Extract the (X, Y) coordinate from the center of the cell holding the provided text.  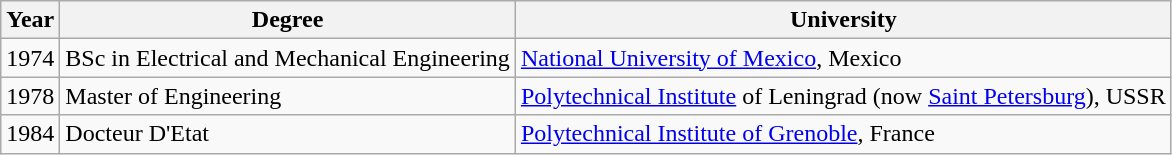
University (843, 20)
1978 (30, 96)
BSc in Electrical and Mechanical Engineering (288, 58)
Degree (288, 20)
1984 (30, 134)
1974 (30, 58)
Year (30, 20)
Polytechnical Institute of Leningrad (now Saint Petersburg), USSR (843, 96)
Master of Engineering (288, 96)
National University of Mexico, Mexico (843, 58)
Polytechnical Institute of Grenoble, France (843, 134)
Docteur D'Etat (288, 134)
